Extract the (X, Y) coordinate from the center of the cell holding the provided text.  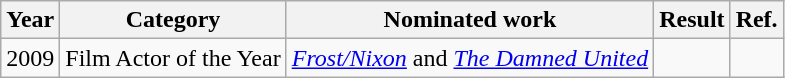
Nominated work (470, 20)
Ref. (756, 20)
2009 (30, 58)
Frost/Nixon and The Damned United (470, 58)
Category (173, 20)
Film Actor of the Year (173, 58)
Result (692, 20)
Year (30, 20)
